Find where the given text appears and provide that cell's center as [x, y] coordinate. 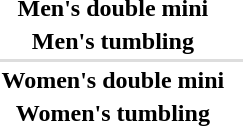
Women's double mini [113, 80]
Men's tumbling [113, 41]
